Determine the [X, Y] coordinate at the center of the cell enclosing the given text.  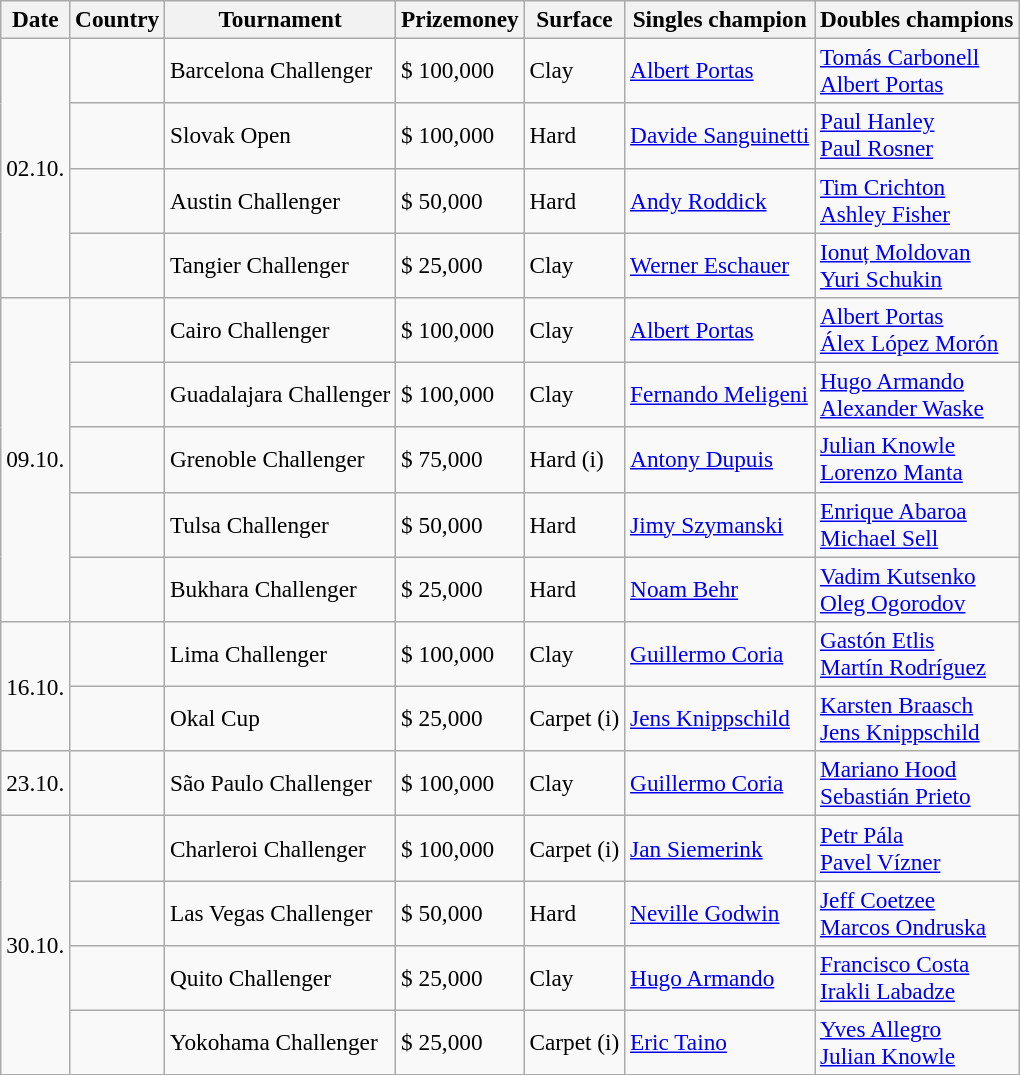
Eric Taino [720, 1042]
Tim Crichton Ashley Fisher [917, 200]
Julian Knowle Lorenzo Manta [917, 460]
Andy Roddick [720, 200]
Karsten Braasch Jens Knippschild [917, 718]
São Paulo Challenger [280, 784]
Okal Cup [280, 718]
Paul Hanley Paul Rosner [917, 136]
Doubles champions [917, 19]
02.10. [36, 168]
Tournament [280, 19]
Date [36, 19]
Noam Behr [720, 588]
Bukhara Challenger [280, 588]
30.10. [36, 944]
Vadim Kutsenko Oleg Ogorodov [917, 588]
Jeff Coetzee Marcos Ondruska [917, 912]
Gastón Etlis Martín Rodríguez [917, 654]
Antony Dupuis [720, 460]
Country [118, 19]
Tulsa Challenger [280, 524]
Charleroi Challenger [280, 848]
Yokohama Challenger [280, 1042]
Fernando Meligeni [720, 394]
Singles champion [720, 19]
Guadalajara Challenger [280, 394]
Tomás Carbonell Albert Portas [917, 70]
Slovak Open [280, 136]
Yves Allegro Julian Knowle [917, 1042]
Cairo Challenger [280, 330]
Hard (i) [574, 460]
Enrique Abaroa Michael Sell [917, 524]
Prizemoney [460, 19]
Albert Portas Álex López Morón [917, 330]
Mariano Hood Sebastián Prieto [917, 784]
Ionuț Moldovan Yuri Schukin [917, 264]
Francisco Costa Irakli Labadze [917, 978]
23.10. [36, 784]
Lima Challenger [280, 654]
Davide Sanguinetti [720, 136]
Quito Challenger [280, 978]
Las Vegas Challenger [280, 912]
Hugo Armando Alexander Waske [917, 394]
$ 75,000 [460, 460]
Jan Siemerink [720, 848]
Surface [574, 19]
Jens Knippschild [720, 718]
09.10. [36, 459]
Jimy Szymanski [720, 524]
Petr Pála Pavel Vízner [917, 848]
16.10. [36, 686]
Werner Eschauer [720, 264]
Grenoble Challenger [280, 460]
Austin Challenger [280, 200]
Barcelona Challenger [280, 70]
Tangier Challenger [280, 264]
Hugo Armando [720, 978]
Neville Godwin [720, 912]
